Locate the cell with the specified text and output its (X, Y) center coordinate. 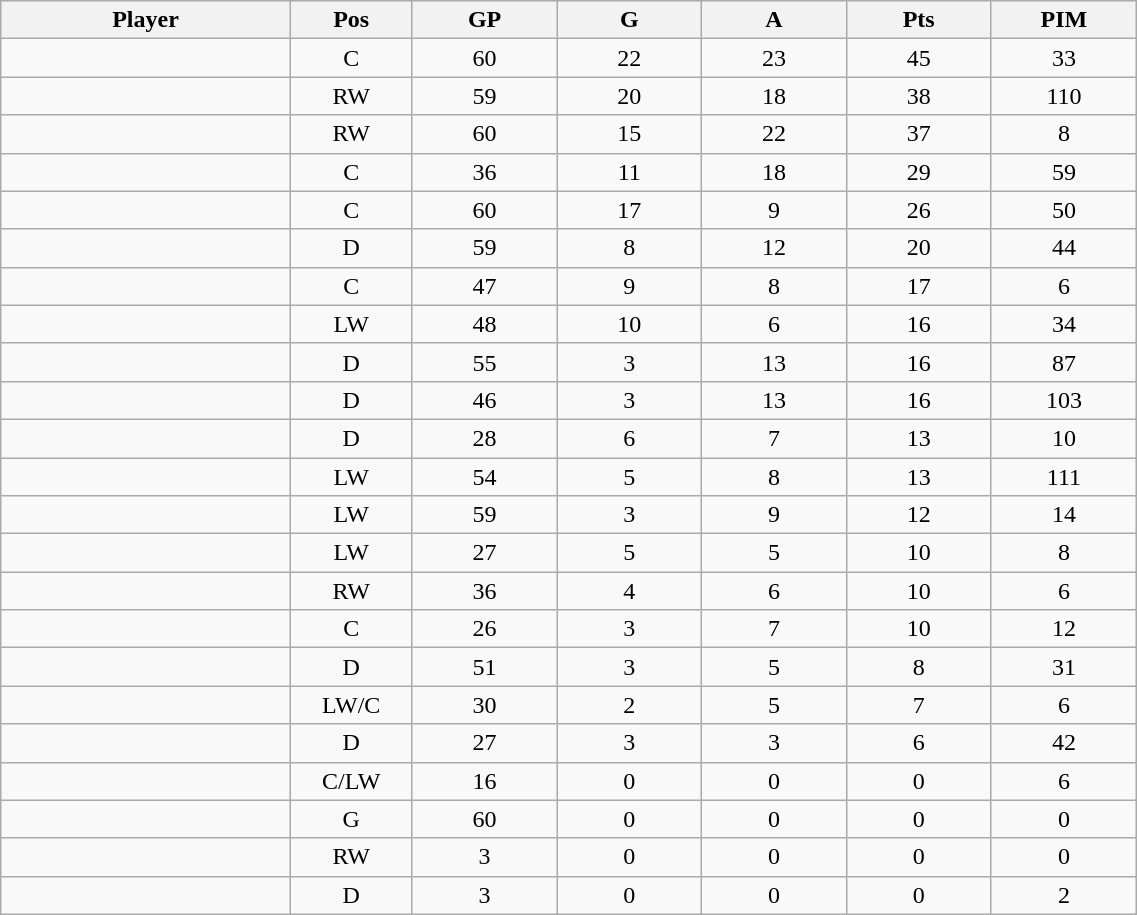
34 (1064, 324)
Pos (351, 20)
14 (1064, 515)
31 (1064, 667)
46 (484, 400)
30 (484, 705)
42 (1064, 743)
38 (918, 96)
87 (1064, 362)
PIM (1064, 20)
A (774, 20)
C/LW (351, 781)
110 (1064, 96)
11 (630, 172)
29 (918, 172)
50 (1064, 210)
LW/C (351, 705)
28 (484, 438)
Pts (918, 20)
111 (1064, 477)
33 (1064, 58)
Player (146, 20)
4 (630, 591)
54 (484, 477)
55 (484, 362)
GP (484, 20)
44 (1064, 248)
48 (484, 324)
103 (1064, 400)
15 (630, 134)
23 (774, 58)
37 (918, 134)
47 (484, 286)
51 (484, 667)
45 (918, 58)
